Capture the cell that displays the provided text and extract its [x, y] central coordinate. 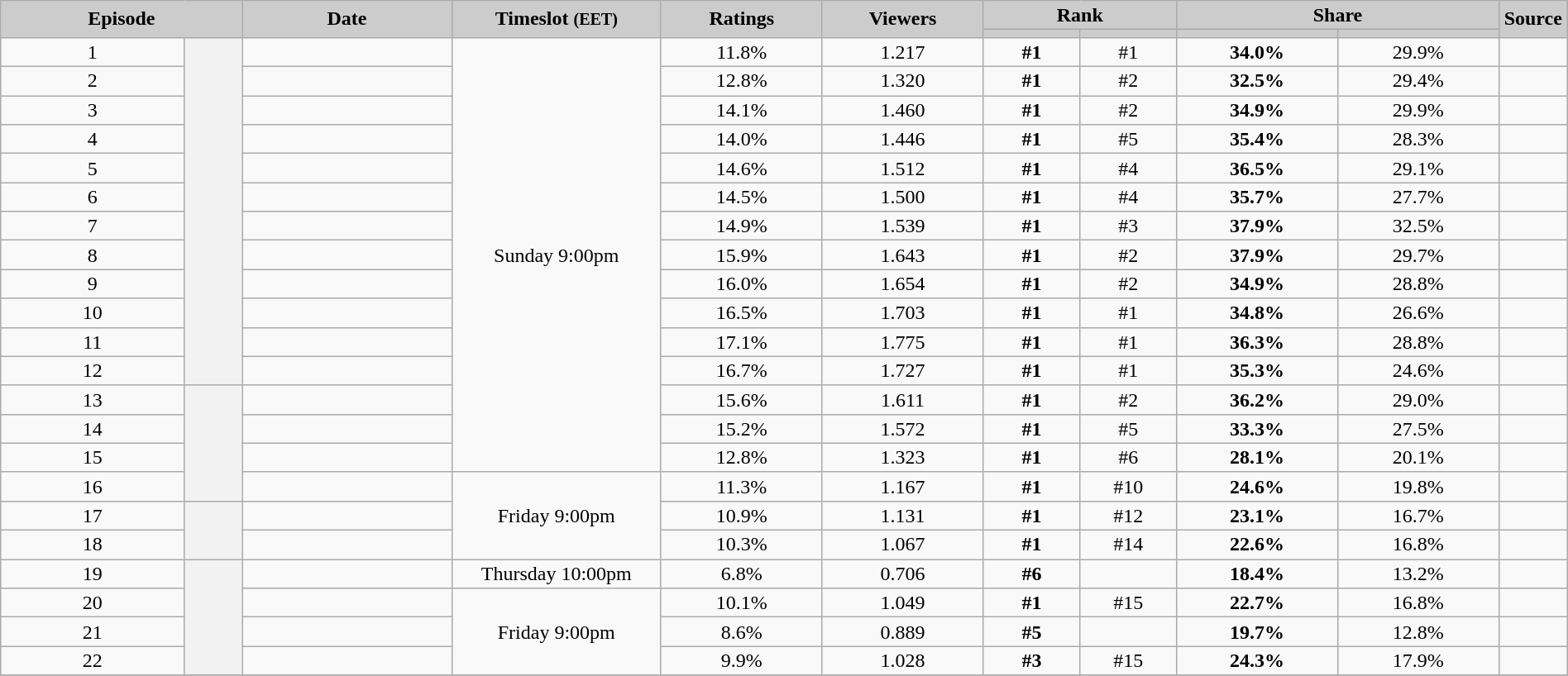
1.611 [903, 400]
10.9% [741, 516]
Sunday 9:00pm [556, 255]
18 [93, 545]
34.8% [1257, 312]
1.028 [903, 661]
29.7% [1417, 255]
19.7% [1257, 631]
13.2% [1417, 574]
1.727 [903, 370]
0.889 [903, 631]
5 [93, 169]
27.7% [1417, 197]
29.1% [1417, 169]
9.9% [741, 661]
8.6% [741, 631]
Thursday 10:00pm [556, 574]
22.6% [1257, 545]
13 [93, 400]
33.3% [1257, 428]
21 [93, 631]
1.049 [903, 603]
10.1% [741, 603]
19 [93, 574]
11 [93, 342]
1.167 [903, 486]
22.7% [1257, 603]
1.572 [903, 428]
1.654 [903, 284]
19.8% [1417, 486]
29.4% [1417, 81]
36.3% [1257, 342]
15 [93, 458]
Share [1338, 15]
17.1% [741, 342]
14.1% [741, 111]
24.3% [1257, 661]
23.1% [1257, 516]
36.2% [1257, 400]
#12 [1128, 516]
4 [93, 139]
17 [93, 516]
14.0% [741, 139]
14.5% [741, 197]
16.5% [741, 312]
Ratings [741, 20]
36.5% [1257, 169]
12 [93, 370]
1.500 [903, 197]
28.3% [1417, 139]
35.3% [1257, 370]
29.0% [1417, 400]
1.643 [903, 255]
11.8% [741, 51]
35.4% [1257, 139]
26.6% [1417, 312]
8 [93, 255]
Viewers [903, 20]
6 [93, 197]
10 [93, 312]
Source [1533, 20]
15.9% [741, 255]
#10 [1128, 486]
1.323 [903, 458]
1.320 [903, 81]
1.512 [903, 169]
10.3% [741, 545]
2 [93, 81]
16 [93, 486]
15.6% [741, 400]
14.6% [741, 169]
16.0% [741, 284]
11.3% [741, 486]
3 [93, 111]
Episode [122, 20]
0.706 [903, 574]
20.1% [1417, 458]
7 [93, 226]
27.5% [1417, 428]
34.0% [1257, 51]
28.1% [1257, 458]
35.7% [1257, 197]
14.9% [741, 226]
1.775 [903, 342]
22 [93, 661]
1.067 [903, 545]
1.446 [903, 139]
20 [93, 603]
18.4% [1257, 574]
1.539 [903, 226]
14 [93, 428]
Date [347, 20]
Rank [1080, 15]
17.9% [1417, 661]
1.460 [903, 111]
1.703 [903, 312]
#14 [1128, 545]
Timeslot (EET) [556, 20]
6.8% [741, 574]
1.217 [903, 51]
15.2% [741, 428]
9 [93, 284]
1.131 [903, 516]
1 [93, 51]
